Scan for the cell matching the given text and deliver its (x, y) coordinate at center. 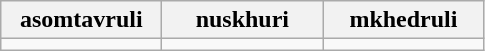
mkhedruli (404, 20)
nuskhuri (242, 20)
asomtavruli (82, 20)
